Determine the (x, y) coordinate at the center of the cell enclosing the given text.  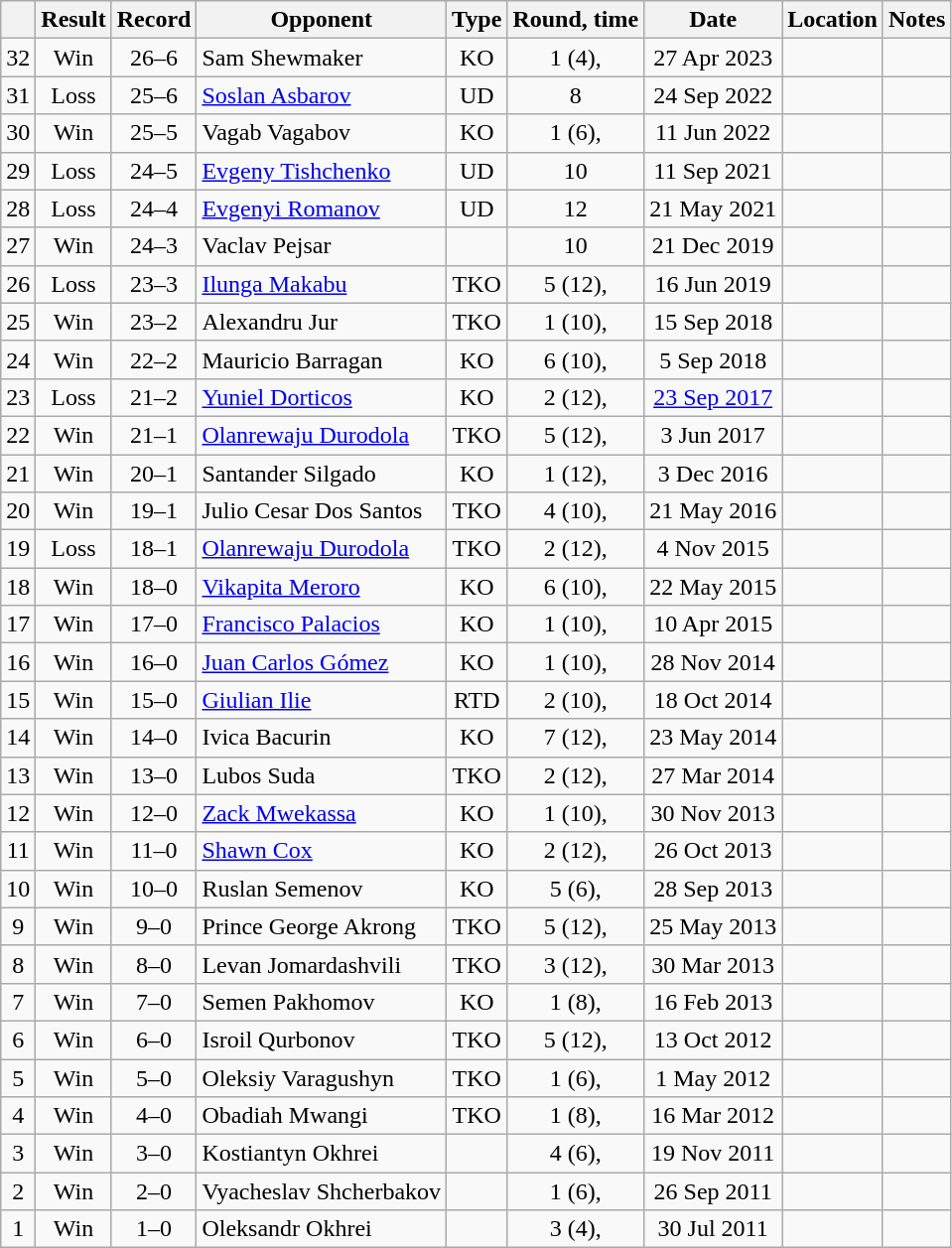
15 (18, 700)
1 (18, 1229)
4–0 (154, 1116)
6 (18, 1040)
18–0 (154, 587)
22 May 2015 (713, 587)
11 Sep 2021 (713, 171)
Round, time (576, 20)
7 (18, 1002)
12–0 (154, 813)
11 Jun 2022 (713, 133)
Obadiah Mwangi (322, 1116)
14–0 (154, 738)
26 (18, 284)
25 May 2013 (713, 926)
28 (18, 208)
Semen Pakhomov (322, 1002)
4 (6), (576, 1154)
24 Sep 2022 (713, 95)
Record (154, 20)
Shawn Cox (322, 851)
16 Jun 2019 (713, 284)
Isroil Qurbonov (322, 1040)
Yuniel Dorticos (322, 397)
5 (6), (576, 889)
2 (18, 1191)
4 (18, 1116)
21 May 2021 (713, 208)
7 (12), (576, 738)
Date (713, 20)
26 Sep 2011 (713, 1191)
Ruslan Semenov (322, 889)
Giulian Ilie (322, 700)
Soslan Asbarov (322, 95)
27 (18, 246)
23 Sep 2017 (713, 397)
3–0 (154, 1154)
17 (18, 624)
23 May 2014 (713, 738)
Vikapita Meroro (322, 587)
30 Nov 2013 (713, 813)
Evgeny Tishchenko (322, 171)
Vaclav Pejsar (322, 246)
19–1 (154, 511)
Alexandru Jur (322, 322)
2 (10), (576, 700)
30 Mar 2013 (713, 964)
28 Sep 2013 (713, 889)
Evgenyi Romanov (322, 208)
24–3 (154, 246)
1 (4), (576, 58)
Result (73, 20)
Ilunga Makabu (322, 284)
Oleksiy Varagushyn (322, 1077)
5–0 (154, 1077)
3 (12), (576, 964)
Zack Mwekassa (322, 813)
3 Jun 2017 (713, 435)
25–6 (154, 95)
25 (18, 322)
Opponent (322, 20)
20–1 (154, 474)
23–3 (154, 284)
4 Nov 2015 (713, 549)
Vyacheslav Shcherbakov (322, 1191)
30 Jul 2011 (713, 1229)
32 (18, 58)
4 (10), (576, 511)
19 (18, 549)
16 (18, 662)
24 (18, 359)
Francisco Palacios (322, 624)
Levan Jomardashvili (322, 964)
24–5 (154, 171)
21 May 2016 (713, 511)
7–0 (154, 1002)
1–0 (154, 1229)
28 Nov 2014 (713, 662)
RTD (476, 700)
Notes (916, 20)
13–0 (154, 775)
18 Oct 2014 (713, 700)
20 (18, 511)
Vagab Vagabov (322, 133)
11–0 (154, 851)
31 (18, 95)
2–0 (154, 1191)
3 (4), (576, 1229)
6–0 (154, 1040)
16–0 (154, 662)
23–2 (154, 322)
26 Oct 2013 (713, 851)
16 Feb 2013 (713, 1002)
15 Sep 2018 (713, 322)
1 May 2012 (713, 1077)
24–4 (154, 208)
23 (18, 397)
15–0 (154, 700)
21 Dec 2019 (713, 246)
18 (18, 587)
22–2 (154, 359)
27 Mar 2014 (713, 775)
Juan Carlos Gómez (322, 662)
25–5 (154, 133)
17–0 (154, 624)
Type (476, 20)
10 Apr 2015 (713, 624)
13 (18, 775)
8–0 (154, 964)
Sam Shewmaker (322, 58)
29 (18, 171)
1 (12), (576, 474)
Prince George Akrong (322, 926)
Julio Cesar Dos Santos (322, 511)
Mauricio Barragan (322, 359)
26–6 (154, 58)
5 Sep 2018 (713, 359)
13 Oct 2012 (713, 1040)
22 (18, 435)
10–0 (154, 889)
30 (18, 133)
9–0 (154, 926)
Lubos Suda (322, 775)
21 (18, 474)
14 (18, 738)
19 Nov 2011 (713, 1154)
21–2 (154, 397)
16 Mar 2012 (713, 1116)
9 (18, 926)
3 (18, 1154)
18–1 (154, 549)
3 Dec 2016 (713, 474)
21–1 (154, 435)
Kostiantyn Okhrei (322, 1154)
Ivica Bacurin (322, 738)
Oleksandr Okhrei (322, 1229)
11 (18, 851)
27 Apr 2023 (713, 58)
5 (18, 1077)
Location (833, 20)
Santander Silgado (322, 474)
